Locate the cell with the specified text and output its (x, y) center coordinate. 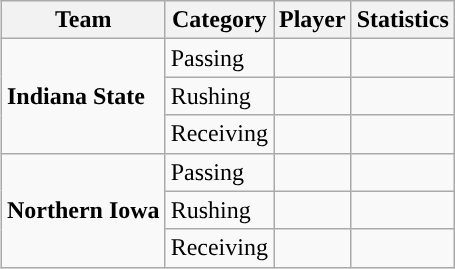
Indiana State (83, 96)
Statistics (402, 20)
Northern Iowa (83, 210)
Player (313, 20)
Category (219, 20)
Team (83, 20)
